From the cell containing the given text, extract its center point as [X, Y] coordinate. 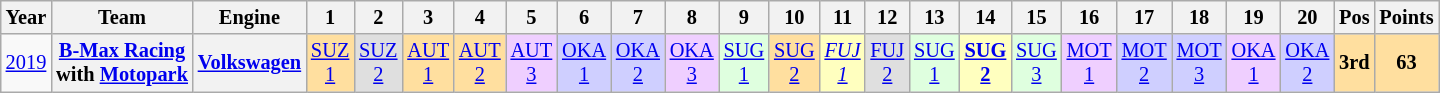
6 [584, 17]
MOT2 [1144, 63]
13 [934, 17]
Volkswagen [250, 63]
Team [122, 17]
AUT2 [480, 63]
3 [428, 17]
63 [1406, 63]
SUG3 [1036, 63]
Engine [250, 17]
Year [26, 17]
7 [638, 17]
5 [532, 17]
MOT1 [1090, 63]
10 [794, 17]
FUJ2 [887, 63]
2 [378, 17]
MOT3 [1200, 63]
8 [692, 17]
Points [1406, 17]
2019 [26, 63]
SUZ2 [378, 63]
17 [1144, 17]
FUJ1 [843, 63]
AUT3 [532, 63]
3rd [1354, 63]
1 [330, 17]
4 [480, 17]
AUT1 [428, 63]
12 [887, 17]
20 [1307, 17]
18 [1200, 17]
11 [843, 17]
15 [1036, 17]
SUZ1 [330, 63]
9 [744, 17]
OKA3 [692, 63]
B-Max Racingwith Motopark [122, 63]
Pos [1354, 17]
16 [1090, 17]
14 [986, 17]
19 [1254, 17]
